Return the (X, Y) coordinate for the center point of the cell that contains the specified text.  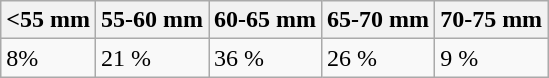
55-60 mm (152, 20)
<55 mm (48, 20)
8% (48, 58)
26 % (378, 58)
60-65 mm (266, 20)
65-70 mm (378, 20)
36 % (266, 58)
70-75 mm (492, 20)
9 % (492, 58)
21 % (152, 58)
